For the text-containing cell, return its midpoint in [x, y] coordinate format. 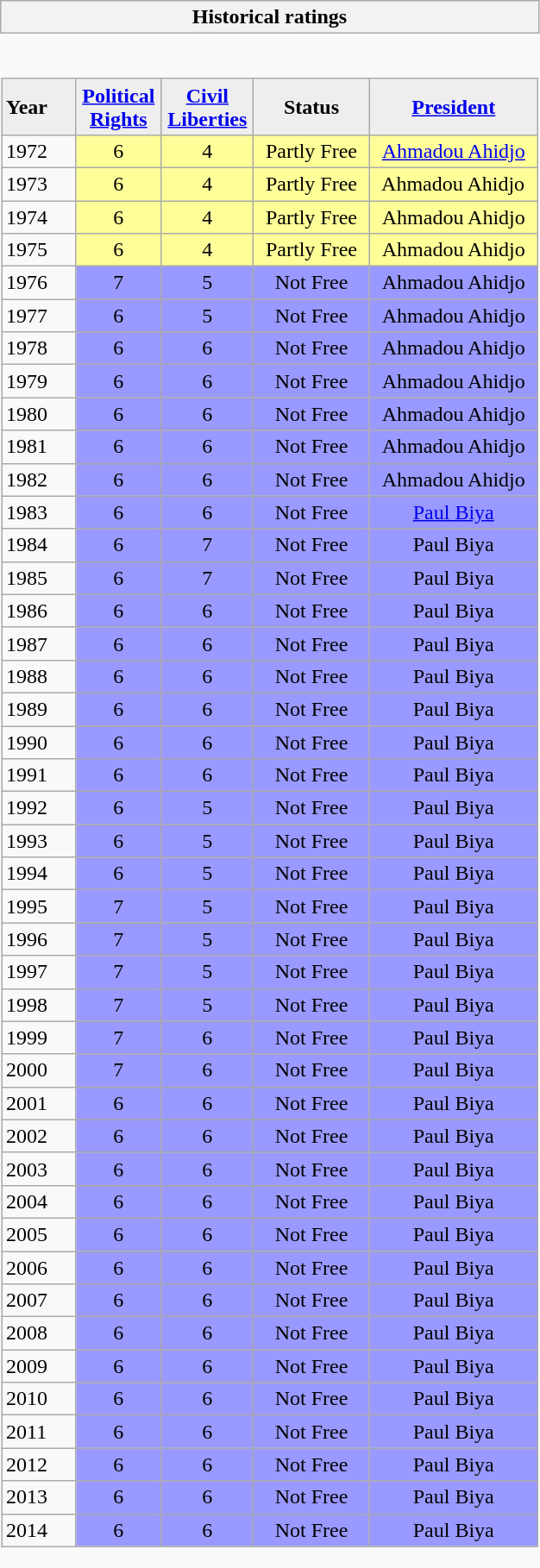
1991 [39, 775]
2014 [39, 1530]
1997 [39, 972]
Political Rights [119, 107]
1993 [39, 841]
Civil Liberties [207, 107]
1998 [39, 1005]
1999 [39, 1038]
Historical ratings [269, 17]
2005 [39, 1234]
2002 [39, 1136]
1984 [39, 545]
1983 [39, 512]
1996 [39, 939]
1977 [39, 316]
2004 [39, 1201]
1973 [39, 184]
2010 [39, 1399]
1992 [39, 808]
2006 [39, 1267]
1978 [39, 348]
1979 [39, 381]
2007 [39, 1301]
2013 [39, 1497]
1974 [39, 216]
1985 [39, 578]
2011 [39, 1432]
1980 [39, 414]
Year [39, 107]
1972 [39, 151]
1994 [39, 874]
1990 [39, 743]
1976 [39, 283]
1975 [39, 250]
2008 [39, 1333]
1981 [39, 447]
1995 [39, 906]
1988 [39, 676]
President [454, 107]
1986 [39, 611]
Status [311, 107]
2000 [39, 1070]
1987 [39, 643]
2009 [39, 1366]
1982 [39, 480]
2003 [39, 1169]
2012 [39, 1465]
2001 [39, 1103]
1989 [39, 709]
